Find where the given text appears and provide that cell's center as (X, Y) coordinate. 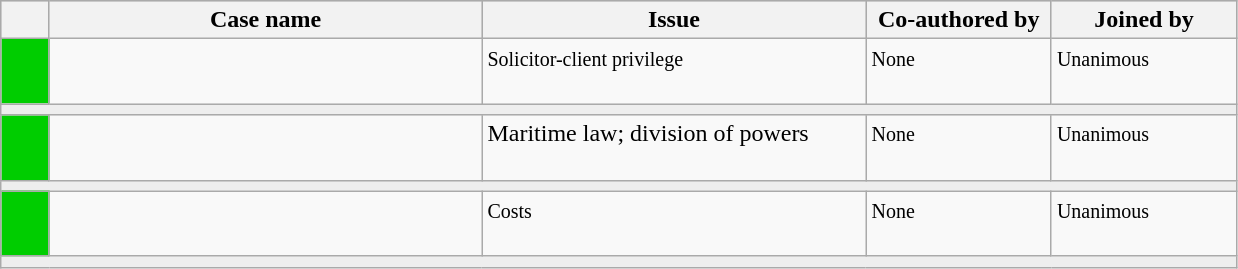
Issue (674, 20)
Co-authored by (958, 20)
Case name (266, 20)
Costs (674, 224)
Joined by (1144, 20)
Maritime law; division of powers (674, 148)
Solicitor-client privilege (674, 72)
